Return the [X, Y] coordinate for the center point of the cell that contains the specified text.  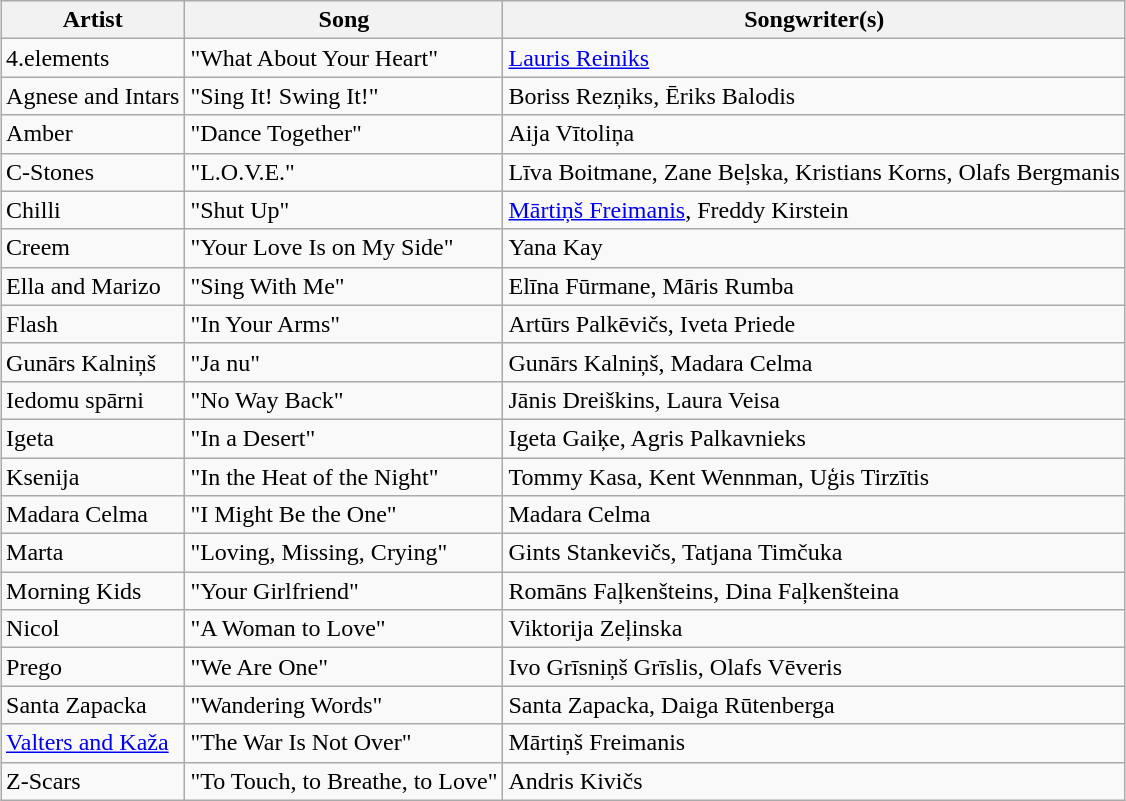
Jānis Dreiškins, Laura Veisa [814, 400]
Lauris Reiniks [814, 58]
Flash [93, 324]
Ksenija [93, 477]
"The War Is Not Over" [344, 743]
"Ja nu" [344, 362]
Yana Kay [814, 248]
Boriss Rezņiks, Ēriks Balodis [814, 96]
Iedomu spārni [93, 400]
"In the Heat of the Night" [344, 477]
"Shut Up" [344, 210]
"Sing It! Swing It!" [344, 96]
Valters and Kaža [93, 743]
"Sing With Me" [344, 286]
Song [344, 20]
Amber [93, 134]
"We Are One" [344, 667]
Z-Scars [93, 781]
Songwriter(s) [814, 20]
"Loving, Missing, Crying" [344, 553]
Gunārs Kalniņš, Madara Celma [814, 362]
Ella and Marizo [93, 286]
"Your Love Is on My Side" [344, 248]
Romāns Faļkenšteins, Dina Faļkenšteina [814, 591]
Mārtiņš Freimanis [814, 743]
4.elements [93, 58]
Marta [93, 553]
"What About Your Heart" [344, 58]
C-Stones [93, 172]
"Dance Together" [344, 134]
Creem [93, 248]
"A Woman to Love" [344, 629]
Mārtiņš Freimanis, Freddy Kirstein [814, 210]
Prego [93, 667]
"L.O.V.E." [344, 172]
Santa Zapacka, Daiga Rūtenberga [814, 705]
"Wandering Words" [344, 705]
"Your Girlfriend" [344, 591]
Igeta [93, 438]
Nicol [93, 629]
"I Might Be the One" [344, 515]
Artūrs Palkēvičs, Iveta Priede [814, 324]
Elīna Fūrmane, Māris Rumba [814, 286]
Gunārs Kalniņš [93, 362]
Agnese and Intars [93, 96]
Chilli [93, 210]
Ivo Grīsniņš Grīslis, Olafs Vēveris [814, 667]
"To Touch, to Breathe, to Love" [344, 781]
"In a Desert" [344, 438]
Morning Kids [93, 591]
Līva Boitmane, Zane Beļska, Kristians Korns, Olafs Bergmanis [814, 172]
Andris Kivičs [814, 781]
Santa Zapacka [93, 705]
"In Your Arms" [344, 324]
Igeta Gaiķe, Agris Palkavnieks [814, 438]
Gints Stankevičs, Tatjana Timčuka [814, 553]
Artist [93, 20]
Aija Vītoliņa [814, 134]
Viktorija Zeļinska [814, 629]
"No Way Back" [344, 400]
Tommy Kasa, Kent Wennman, Uģis Tirzītis [814, 477]
